Extract the [X, Y] coordinate from the center of the cell holding the provided text.  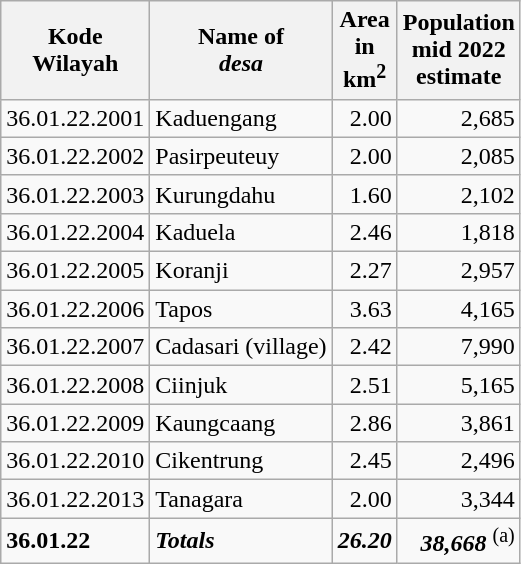
2,102 [458, 194]
2,685 [458, 118]
36.01.22.2010 [76, 461]
2.46 [364, 232]
Tapos [241, 309]
Tanagara [241, 499]
2,085 [458, 156]
1,818 [458, 232]
Koranji [241, 271]
Area in km2 [364, 50]
2.86 [364, 423]
36.01.22.2002 [76, 156]
2.45 [364, 461]
4,165 [458, 309]
26.20 [364, 540]
36.01.22.2013 [76, 499]
Kaduela [241, 232]
3,861 [458, 423]
3.63 [364, 309]
36.01.22.2003 [76, 194]
1.60 [364, 194]
36.01.22.2009 [76, 423]
36.01.22.2007 [76, 347]
Pasirpeuteuy [241, 156]
Name of desa [241, 50]
36.01.22.2006 [76, 309]
36.01.22 [76, 540]
Cikentrung [241, 461]
Totals [241, 540]
5,165 [458, 385]
36.01.22.2008 [76, 385]
2.27 [364, 271]
36.01.22.2004 [76, 232]
Ciinjuk [241, 385]
Cadasari (village) [241, 347]
Kaduengang [241, 118]
Populationmid 2022estimate [458, 50]
Kurungdahu [241, 194]
3,344 [458, 499]
2.51 [364, 385]
2,957 [458, 271]
Kaungcaang [241, 423]
36.01.22.2005 [76, 271]
38,668 (a) [458, 540]
36.01.22.2001 [76, 118]
2,496 [458, 461]
2.42 [364, 347]
7,990 [458, 347]
Kode Wilayah [76, 50]
